Determine the (x, y) coordinate at the center of the cell enclosing the given text.  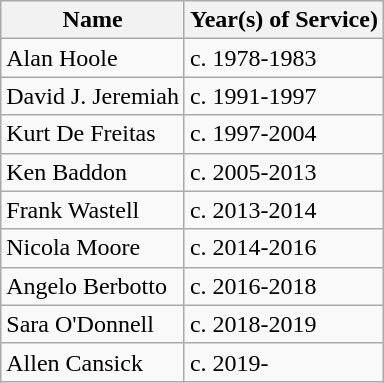
c. 1991-1997 (284, 96)
Kurt De Freitas (93, 134)
c. 2005-2013 (284, 172)
Sara O'Donnell (93, 324)
c. 2018-2019 (284, 324)
David J. Jeremiah (93, 96)
Ken Baddon (93, 172)
c. 2013-2014 (284, 210)
c. 2016-2018 (284, 286)
c. 2019- (284, 362)
Frank Wastell (93, 210)
Name (93, 20)
Year(s) of Service) (284, 20)
c. 2014-2016 (284, 248)
c. 1978-1983 (284, 58)
c. 1997-2004 (284, 134)
Nicola Moore (93, 248)
Alan Hoole (93, 58)
Angelo Berbotto (93, 286)
Allen Cansick (93, 362)
